Detect which cell encompasses the target text, then output its (x, y) center coordinate. 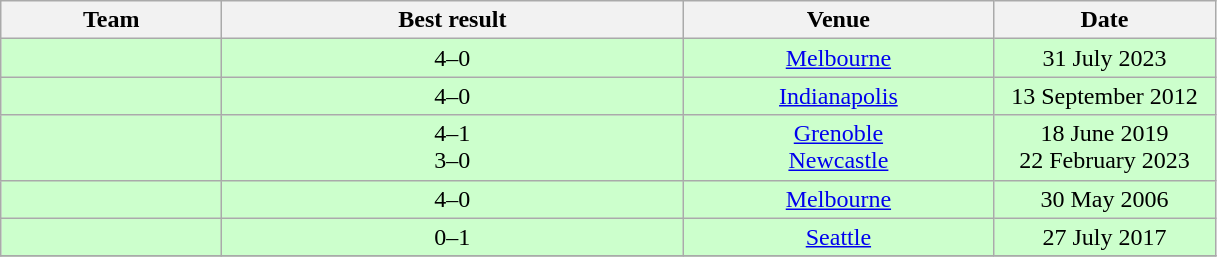
30 May 2006 (1104, 199)
4–1 3–0 (452, 148)
0–1 (452, 237)
13 September 2012 (1104, 96)
Date (1104, 20)
Team (112, 20)
31 July 2023 (1104, 58)
27 July 2017 (1104, 237)
Best result (452, 20)
Seattle (838, 237)
Venue (838, 20)
18 June 2019 22 February 2023 (1104, 148)
Grenoble Newcastle (838, 148)
Indianapolis (838, 96)
